Detect which cell encompasses the target text, then output its [x, y] center coordinate. 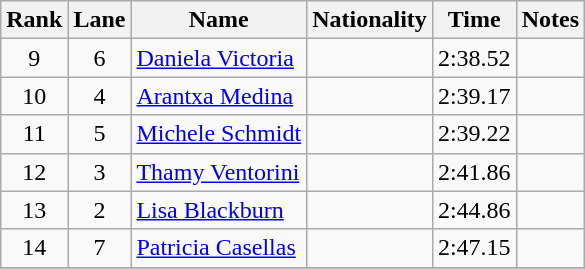
10 [34, 96]
Daniela Victoria [219, 58]
9 [34, 58]
11 [34, 134]
Nationality [370, 20]
2:41.86 [474, 172]
Lisa Blackburn [219, 210]
Rank [34, 20]
Lane [100, 20]
2 [100, 210]
13 [34, 210]
Time [474, 20]
Arantxa Medina [219, 96]
Michele Schmidt [219, 134]
2:38.52 [474, 58]
2:47.15 [474, 248]
12 [34, 172]
14 [34, 248]
3 [100, 172]
5 [100, 134]
Thamy Ventorini [219, 172]
Notes [550, 20]
2:44.86 [474, 210]
Name [219, 20]
2:39.22 [474, 134]
Patricia Casellas [219, 248]
4 [100, 96]
2:39.17 [474, 96]
7 [100, 248]
6 [100, 58]
